Determine the (x, y) coordinate at the center of the cell enclosing the given text.  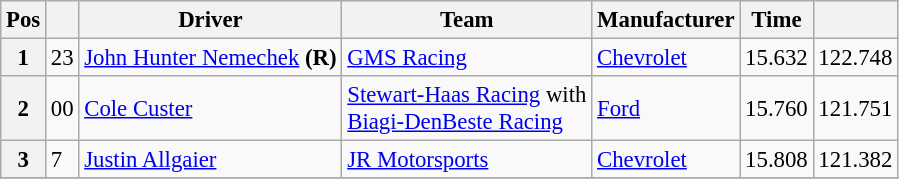
121.382 (856, 160)
Cole Custer (210, 108)
Stewart-Haas Racing with Biagi-DenBeste Racing (467, 108)
121.751 (856, 108)
Justin Allgaier (210, 160)
Pos (24, 20)
GMS Racing (467, 58)
122.748 (856, 58)
1 (24, 58)
Manufacturer (666, 20)
2 (24, 108)
7 (62, 160)
00 (62, 108)
Time (776, 20)
15.632 (776, 58)
23 (62, 58)
Team (467, 20)
Ford (666, 108)
JR Motorsports (467, 160)
15.808 (776, 160)
Driver (210, 20)
John Hunter Nemechek (R) (210, 58)
3 (24, 160)
15.760 (776, 108)
